Return (X, Y) of the center of cell containing provided text 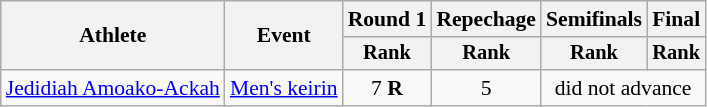
Athlete (113, 36)
Men's keirin (284, 88)
Event (284, 36)
Semifinals (594, 19)
Jedidiah Amoako-Ackah (113, 88)
Final (676, 19)
Repechage (486, 19)
did not advance (623, 88)
7 R (388, 88)
5 (486, 88)
Round 1 (388, 19)
